Pinpoint the cell where the given text exists, returning its (X, Y) midpoint coordinate. 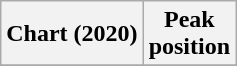
Chart (2020) (72, 34)
Peakposition (189, 34)
